Return [X, Y] of the center of cell containing provided text 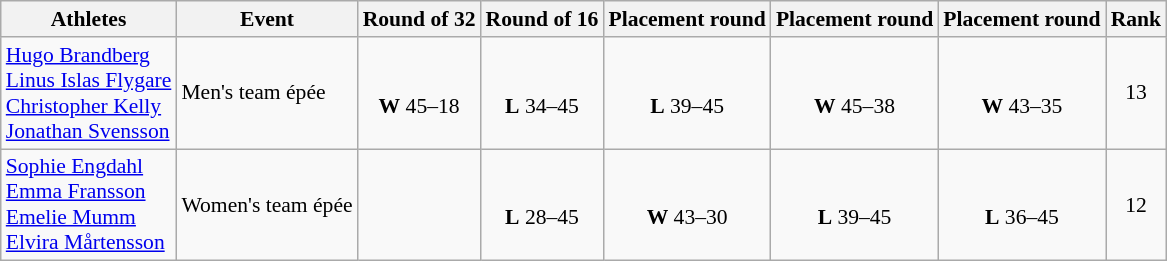
Round of 16 [542, 19]
W 43–30 [686, 205]
W 45–18 [420, 93]
L 28–45 [542, 205]
Hugo BrandbergLinus Islas FlygareChristopher KellyJonathan Svensson [89, 93]
L 34–45 [542, 93]
Women's team épée [266, 205]
Men's team épée [266, 93]
Athletes [89, 19]
Rank [1136, 19]
W 45–38 [854, 93]
W 43–35 [1022, 93]
12 [1136, 205]
Round of 32 [420, 19]
Event [266, 19]
L 36–45 [1022, 205]
Sophie EngdahlEmma FranssonEmelie MummElvira Mårtensson [89, 205]
13 [1136, 93]
